Locate the cell with the specified text and output its [x, y] center coordinate. 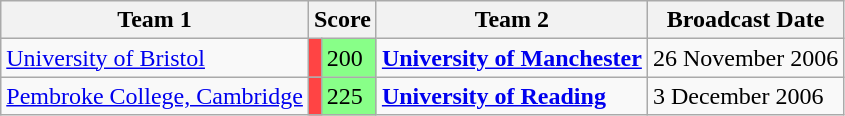
Pembroke College, Cambridge [155, 96]
Team 2 [512, 20]
225 [348, 96]
200 [348, 58]
3 December 2006 [745, 96]
University of Manchester [512, 58]
University of Reading [512, 96]
Broadcast Date [745, 20]
26 November 2006 [745, 58]
Score [342, 20]
University of Bristol [155, 58]
Team 1 [155, 20]
